Determine the (x, y) coordinate at the center of the cell enclosing the given text.  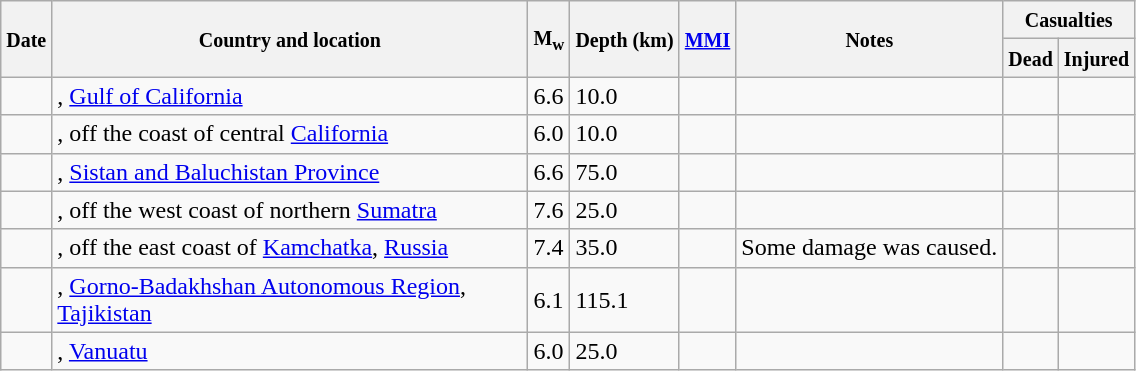
35.0 (624, 248)
, Gulf of California (290, 96)
, Vanuatu (290, 351)
Depth (km) (624, 39)
, off the west coast of northern Sumatra (290, 210)
7.6 (549, 210)
Notes (870, 39)
Some damage was caused. (870, 248)
Casualties (1069, 20)
Dead (1031, 58)
75.0 (624, 172)
, off the east coast of Kamchatka, Russia (290, 248)
, Gorno-Badakhshan Autonomous Region, Tajikistan (290, 300)
7.4 (549, 248)
6.1 (549, 300)
Injured (1096, 58)
Country and location (290, 39)
MMI (708, 39)
Mw (549, 39)
115.1 (624, 300)
, off the coast of central California (290, 134)
Date (26, 39)
, Sistan and Baluchistan Province (290, 172)
